From the cell containing the given text, extract its center point as (x, y) coordinate. 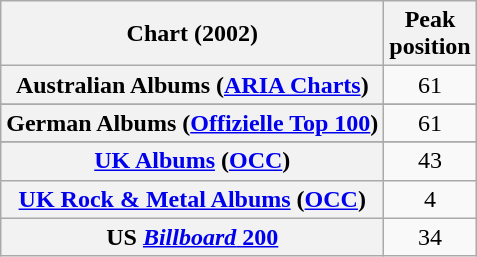
UK Rock & Metal Albums (OCC) (192, 199)
Chart (2002) (192, 34)
German Albums (Offizielle Top 100) (192, 123)
US Billboard 200 (192, 237)
Australian Albums (ARIA Charts) (192, 85)
UK Albums (OCC) (192, 161)
43 (430, 161)
4 (430, 199)
34 (430, 237)
Peakposition (430, 34)
